Determine the (x, y) coordinate at the center of the cell enclosing the given text.  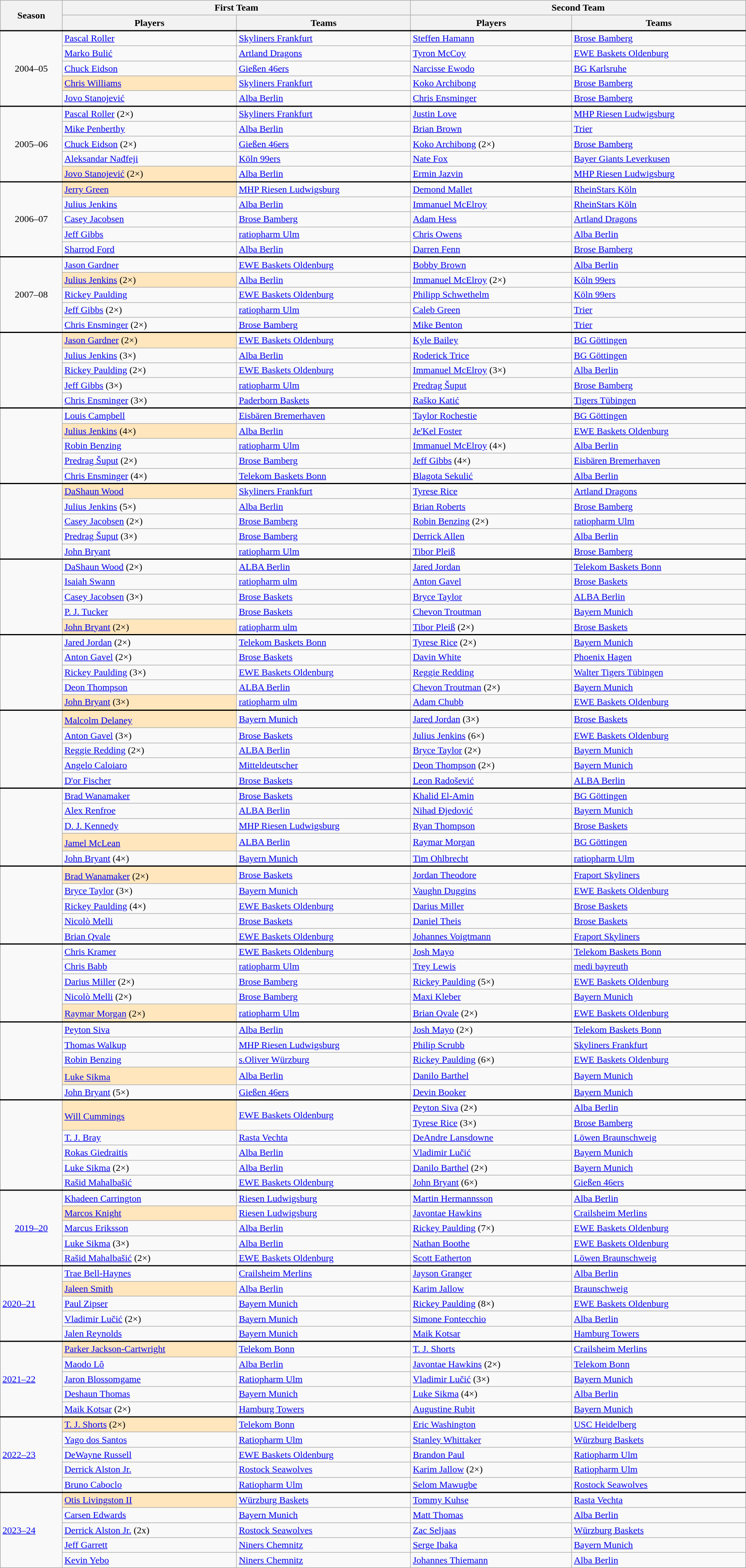
BG Karlsruhe (659, 68)
Josh Mayo (2×) (491, 1030)
Rickey Paulding (6×) (491, 1060)
Chris Kramer (150, 952)
Jordan Theodore (491, 875)
Brandon Paul (491, 1455)
Chuck Eidson (2×) (150, 144)
Walter Tigers Tübingen (659, 672)
2005–06 (31, 144)
Chris Ensminger (491, 98)
Maik Kotsar (2×) (150, 1409)
Pascal Roller (150, 39)
Javontae Hawkins (2×) (491, 1364)
Jalen Reynolds (150, 1333)
Raymar Morgan (491, 842)
Steffen Hamann (491, 39)
Predrag Šuput (3×) (150, 536)
Bryce Taylor (2×) (491, 750)
s.Oliver Würzburg (323, 1060)
Jamel McLean (150, 842)
Tyrese Rice (491, 491)
Nicolò Melli (2×) (150, 997)
Predrag Šuput (2×) (150, 461)
2019–20 (31, 1228)
DeWayne Russell (150, 1455)
T. J. Bray (150, 1138)
Chris Owens (491, 234)
Julius Jenkins (150, 204)
2023–24 (31, 1530)
Khalid El-Amin (491, 796)
Tyron McCoy (491, 53)
Alex Renfroe (150, 811)
Anton Gavel (3×) (150, 735)
DeAndre Lansdowne (491, 1138)
Reggie Redding (2×) (150, 750)
Simone Fontecchio (491, 1318)
Darren Fenn (491, 250)
Rašid Mahalbašić (2×) (150, 1259)
Angelo Caloiaro (150, 765)
Deshaun Thomas (150, 1394)
Reggie Redding (491, 672)
Luke Sikma (4×) (491, 1394)
Bayer Giants Leverkusen (659, 159)
Bobby Brown (491, 264)
Ryan Thompson (491, 826)
Luke Sikma (150, 1076)
Anton Gavel (491, 582)
Selom Mawugbe (491, 1485)
Chevon Troutman (491, 612)
Casey Jacobsen (150, 219)
Khadeen Carrington (150, 1198)
Karim Jallow (2×) (491, 1470)
2020–21 (31, 1304)
Jared Jordan (2×) (150, 642)
Julius Jenkins (5×) (150, 506)
Vladimir Lučić (2×) (150, 1318)
Mike Penberthy (150, 129)
Serge Ibaka (491, 1545)
Chris Williams (150, 83)
2006–07 (31, 219)
Rickey Paulding (8×) (491, 1304)
Derrick Alston Jr. (2x) (150, 1530)
Tibor Pleiß (491, 552)
Raško Katić (491, 401)
Brad Wanamaker (150, 796)
Chuck Eidson (150, 68)
John Bryant (3×) (150, 702)
Will Cummings (150, 1115)
Leon Radošević (491, 780)
Rickey Paulding (5×) (491, 982)
Tigers Tübingen (659, 401)
Jeff Gibbs (3×) (150, 385)
Marcus Eriksson (150, 1228)
Marcos Knight (150, 1213)
Maik Kotsar (491, 1333)
Rickey Paulding (2×) (150, 370)
Tommy Kuhse (491, 1500)
Otis Livingston II (150, 1500)
Eric Washington (491, 1425)
Jovo Stanojević (150, 98)
Nate Fox (491, 159)
Bryce Taylor (491, 597)
Predrag Šuput (491, 385)
Peyton Siva (150, 1030)
Danilo Barthel (2×) (491, 1168)
Isaiah Swann (150, 582)
Devin Booker (491, 1093)
Chevon Troutman (2×) (491, 687)
Trae Bell-Haynes (150, 1274)
Davin White (491, 657)
Sharrod Ford (150, 250)
Paul Zipser (150, 1304)
Casey Jacobsen (2×) (150, 521)
Mitteldeutscher (323, 765)
Narcisse Ewodo (491, 68)
Martin Hermannsson (491, 1198)
Koko Archibong (2×) (491, 144)
Vaughn Duggins (491, 891)
Jeff Gibbs (4×) (491, 461)
Adam Hess (491, 219)
Casey Jacobsen (3×) (150, 597)
Roderick Trice (491, 355)
Second Team (578, 8)
Tibor Pleiß (2×) (491, 627)
Rickey Paulding (7×) (491, 1228)
Anton Gavel (2×) (150, 657)
Javontae Hawkins (491, 1213)
Marko Bulić (150, 53)
D. J. Kennedy (150, 826)
Vladimir Lučić (3×) (491, 1379)
Chris Babb (150, 967)
D'or Fischer (150, 780)
Philipp Schwethelm (491, 295)
Immanuel McElroy (3×) (491, 370)
Brian Roberts (491, 506)
Carsen Edwards (150, 1515)
Darius Miller (2×) (150, 982)
Ermin Jazvin (491, 174)
First Team (236, 8)
Deon Thompson (2×) (491, 765)
Johannes Thiemann (491, 1560)
Pascal Roller (2×) (150, 113)
Yago dos Santos (150, 1440)
John Bryant (150, 552)
Season (31, 16)
Tyrese Rice (2×) (491, 642)
Chris Ensminger (2×) (150, 325)
Caleb Green (491, 310)
Nathan Boothe (491, 1243)
2007–08 (31, 295)
Maxi Kleber (491, 997)
Nicolò Melli (150, 921)
Julius Jenkins (4×) (150, 431)
Derrick Alston Jr. (150, 1470)
Jaleen Smith (150, 1289)
Darius Miller (491, 906)
Julius Jenkins (6×) (491, 735)
Jared Jordan (491, 567)
USC Heidelberg (659, 1425)
Maodo Lô (150, 1364)
Jason Gardner (150, 264)
T. J. Shorts (2×) (150, 1425)
Brian Brown (491, 129)
Philip Scrubb (491, 1045)
Mike Benton (491, 325)
Tyrese Rice (3×) (491, 1123)
John Bryant (2×) (150, 627)
Johannes Voigtmann (491, 936)
Jason Gardner (2×) (150, 340)
Brian Qvale (150, 936)
Luke Sikma (3×) (150, 1243)
DaShaun Wood (150, 491)
Julius Jenkins (3×) (150, 355)
Daniel Theis (491, 921)
John Bryant (4×) (150, 858)
Luke Sikma (2×) (150, 1168)
Kyle Bailey (491, 340)
Zac Seljaas (491, 1530)
Justin Love (491, 113)
Deon Thompson (150, 687)
2004–05 (31, 68)
Parker Jackson-Cartwright (150, 1349)
Karim Jallow (491, 1289)
Matt Thomas (491, 1515)
Raymar Morgan (2×) (150, 1013)
John Bryant (6×) (491, 1183)
Malcolm Delaney (150, 719)
2022–23 (31, 1455)
Phoenix Hagen (659, 657)
Paderborn Baskets (323, 401)
P. J. Tucker (150, 612)
Blagota Sekulić (491, 476)
Rickey Paulding (4×) (150, 906)
Jovo Stanojević (2×) (150, 174)
Koko Archibong (491, 83)
John Bryant (5×) (150, 1093)
Josh Mayo (491, 952)
medi bayreuth (659, 967)
Vladimir Lučić (491, 1153)
Rickey Paulding (150, 295)
Danilo Barthel (491, 1076)
Chris Ensminger (3×) (150, 401)
Jaron Blossomgame (150, 1379)
Julius Jenkins (2×) (150, 280)
Chris Ensminger (4×) (150, 476)
Immanuel McElroy (2×) (491, 280)
Immanuel McElroy (4×) (491, 446)
Braunschweig (659, 1289)
Robin Benzing (2×) (491, 521)
Jeff Gibbs (2×) (150, 310)
Rokas Giedraitis (150, 1153)
T. J. Shorts (491, 1349)
Jeff Garrett (150, 1545)
Tim Ohlbrecht (491, 858)
Trey Lewis (491, 967)
DaShaun Wood (2×) (150, 567)
Jerry Green (150, 189)
Brad Wanamaker (2×) (150, 875)
Derrick Allen (491, 536)
Aleksandar Nađfeji (150, 159)
Immanuel McElroy (491, 204)
Nihad Đjedović (491, 811)
Adam Chubb (491, 702)
Je'Kel Foster (491, 431)
Stanley Whittaker (491, 1440)
Thomas Walkup (150, 1045)
Taylor Rochestie (491, 416)
Rašid Mahalbašić (150, 1183)
Scott Eatherton (491, 1259)
Bruno Caboclo (150, 1485)
Bryce Taylor (3×) (150, 891)
Augustine Rubit (491, 1409)
Demond Mallet (491, 189)
Kevin Yebo (150, 1560)
Brian Qvale (2×) (491, 1013)
2021–22 (31, 1379)
Jayson Granger (491, 1274)
Jeff Gibbs (150, 234)
Rickey Paulding (3×) (150, 672)
Jared Jordan (3×) (491, 719)
Louis Campbell (150, 416)
Peyton Siva (2×) (491, 1108)
